From the cell containing the given text, extract its center point as [x, y] coordinate. 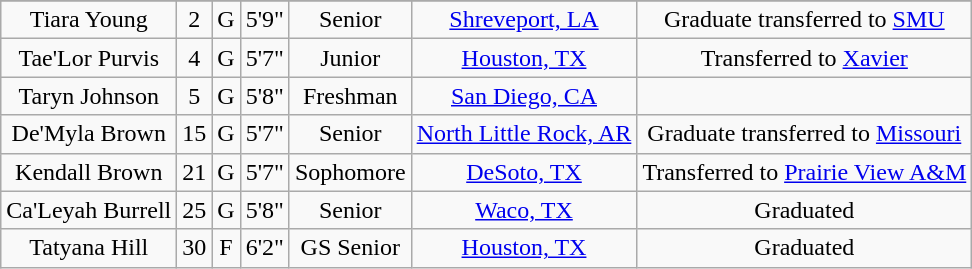
Taryn Johnson [89, 96]
F [226, 248]
De'Myla Brown [89, 134]
Tatyana Hill [89, 248]
Ca'Leyah Burrell [89, 210]
North Little Rock, AR [524, 134]
Shreveport, LA [524, 20]
Tiara Young [89, 20]
Freshman [350, 96]
15 [194, 134]
25 [194, 210]
DeSoto, TX [524, 172]
Transferred to Xavier [804, 58]
Sophomore [350, 172]
2 [194, 20]
San Diego, CA [524, 96]
GS Senior [350, 248]
Graduate transferred to SMU [804, 20]
Graduate transferred to Missouri [804, 134]
Junior [350, 58]
5 [194, 96]
30 [194, 248]
Kendall Brown [89, 172]
6'2" [264, 248]
5'9" [264, 20]
Transferred to Prairie View A&M [804, 172]
21 [194, 172]
Waco, TX [524, 210]
Tae'Lor Purvis [89, 58]
4 [194, 58]
